Pinpoint the cell where the given text exists, returning its (X, Y) midpoint coordinate. 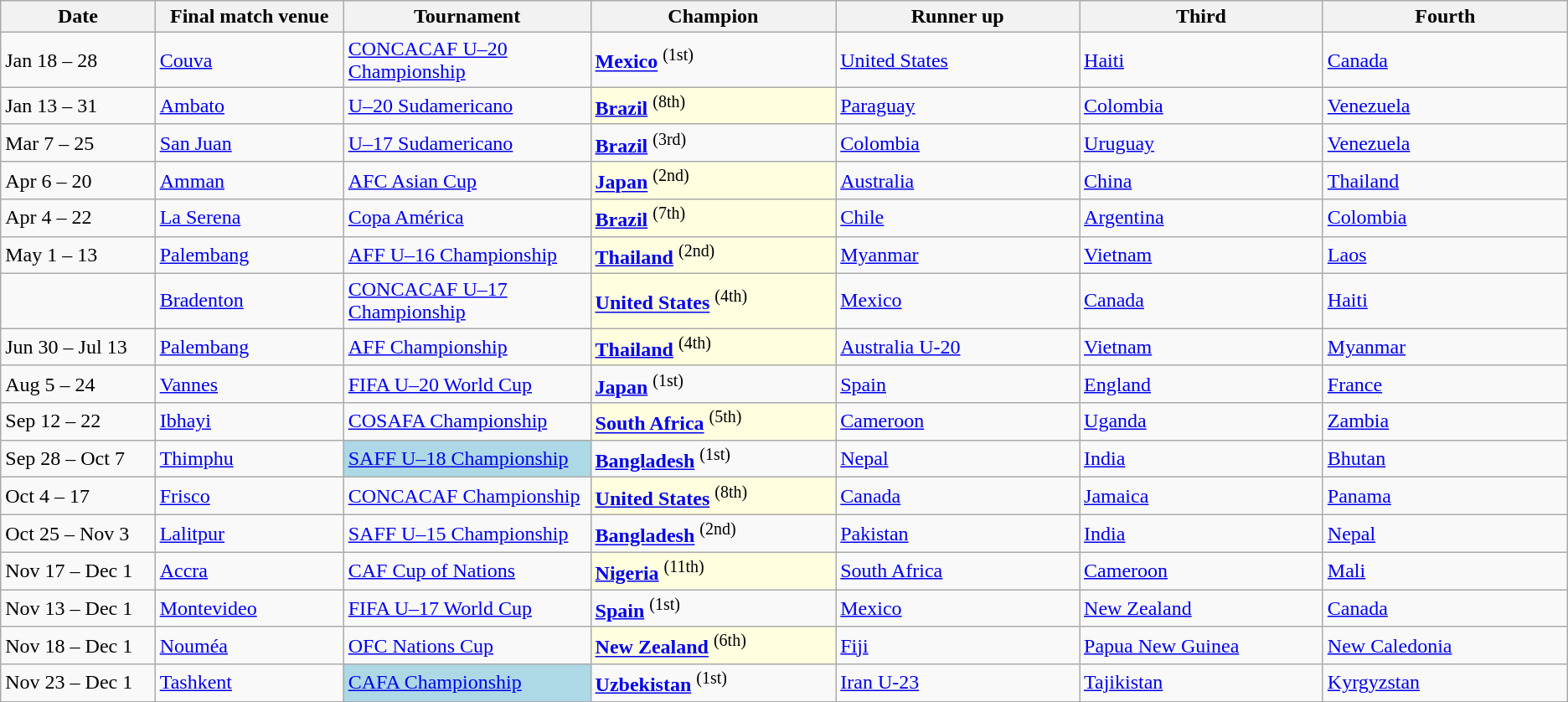
Pakistan (958, 533)
Laos (1445, 255)
Jan 13 – 31 (78, 106)
Nigeria (11th) (714, 571)
Mali (1445, 571)
Thailand (2nd) (714, 255)
Third (1201, 17)
May 1 – 13 (78, 255)
CONCACAF Championship (467, 496)
CONCACAF U–20 Championship (467, 60)
Uganda (1201, 422)
Brazil (3rd) (714, 142)
Iran U-23 (958, 684)
United States (4th) (714, 302)
Bangladesh (2nd) (714, 533)
Frisco (250, 496)
Brazil (7th) (714, 218)
Uruguay (1201, 142)
Brazil (8th) (714, 106)
Nov 23 – Dec 1 (78, 684)
Nov 18 – Dec 1 (78, 645)
Date (78, 17)
Nouméa (250, 645)
Mexico (1st) (714, 60)
Japan (1st) (714, 384)
La Serena (250, 218)
San Juan (250, 142)
Oct 25 – Nov 3 (78, 533)
Fiji (958, 645)
Tournament (467, 17)
FIFA U–17 World Cup (467, 608)
Japan (2nd) (714, 181)
New Caledonia (1445, 645)
CONCACAF U–17 Championship (467, 302)
Ambato (250, 106)
Bangladesh (1st) (714, 459)
AFF Championship (467, 347)
Jamaica (1201, 496)
Sep 28 – Oct 7 (78, 459)
Panama (1445, 496)
Jan 18 – 28 (78, 60)
Chile (958, 218)
Tashkent (250, 684)
Champion (714, 17)
Uzbekistan (1st) (714, 684)
Amman (250, 181)
Ibhayi (250, 422)
Thimphu (250, 459)
United States (958, 60)
AFF U–16 Championship (467, 255)
Thailand (4th) (714, 347)
Bhutan (1445, 459)
OFC Nations Cup (467, 645)
Zambia (1445, 422)
South Africa (958, 571)
Copa América (467, 218)
Vannes (250, 384)
U–17 Sudamericano (467, 142)
Spain (1st) (714, 608)
Accra (250, 571)
Paraguay (958, 106)
CAF Cup of Nations (467, 571)
England (1201, 384)
Bradenton (250, 302)
Papua New Guinea (1201, 645)
Couva (250, 60)
Argentina (1201, 218)
Tajikistan (1201, 684)
Oct 4 – 17 (78, 496)
New Zealand (1201, 608)
U–20 Sudamericano (467, 106)
Australia (958, 181)
Apr 6 – 20 (78, 181)
Sep 12 – 22 (78, 422)
Final match venue (250, 17)
Australia U-20 (958, 347)
Thailand (1445, 181)
SAFF U–15 Championship (467, 533)
Nov 13 – Dec 1 (78, 608)
Apr 4 – 22 (78, 218)
FIFA U–20 World Cup (467, 384)
Aug 5 – 24 (78, 384)
AFC Asian Cup (467, 181)
China (1201, 181)
Kyrgyzstan (1445, 684)
New Zealand (6th) (714, 645)
Jun 30 – Jul 13 (78, 347)
Nov 17 – Dec 1 (78, 571)
CAFA Championship (467, 684)
Spain (958, 384)
COSAFA Championship (467, 422)
Mar 7 – 25 (78, 142)
Montevideo (250, 608)
Lalitpur (250, 533)
United States (8th) (714, 496)
France (1445, 384)
Runner up (958, 17)
South Africa (5th) (714, 422)
SAFF U–18 Championship (467, 459)
Fourth (1445, 17)
